Capture the cell that displays the provided text and extract its (X, Y) central coordinate. 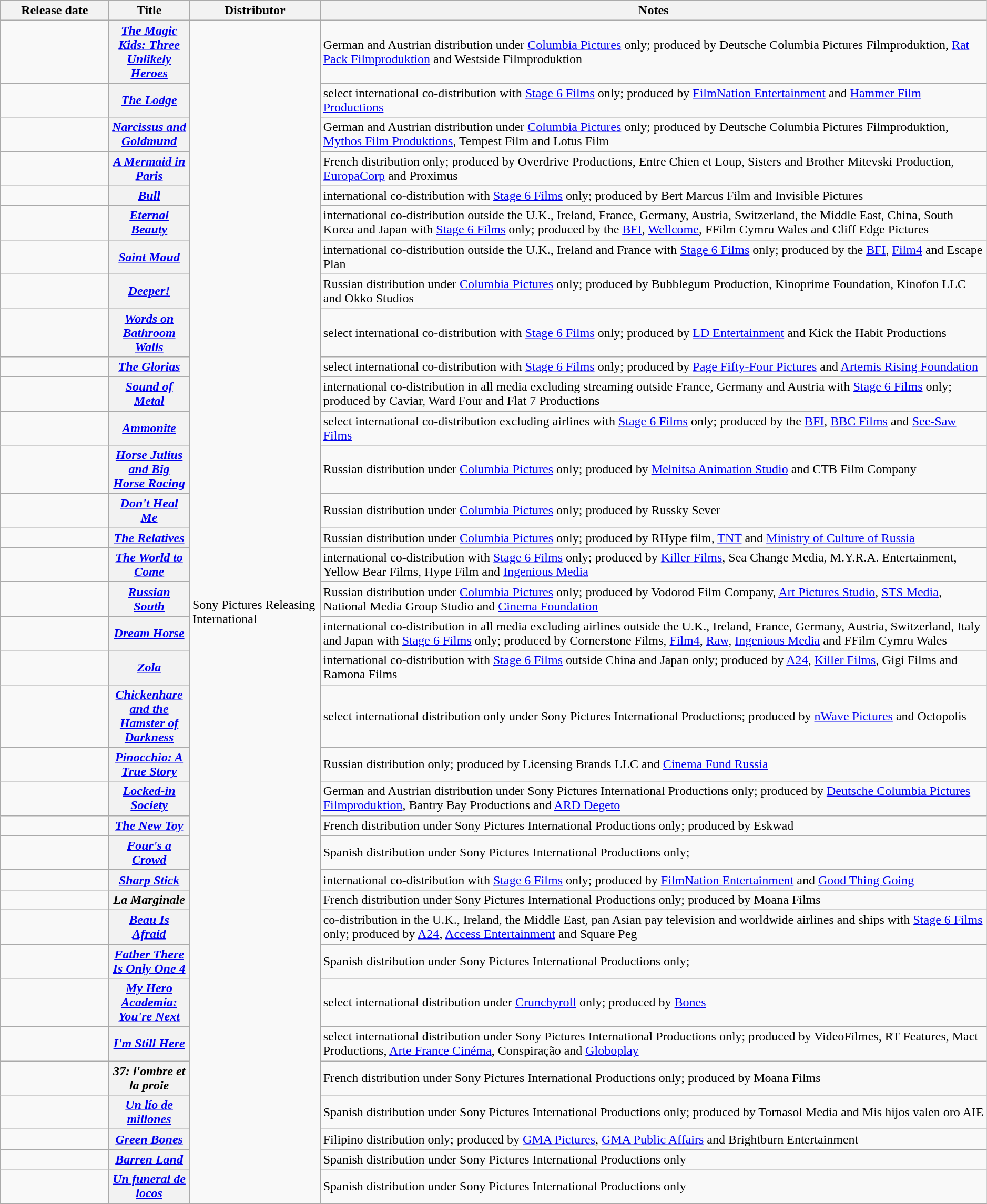
international co-distribution with Stage 6 Films outside China and Japan only; produced by A24, Killer Films, Gigi Films and Ramona Films (653, 668)
The New Toy (149, 825)
Russian distribution under Columbia Pictures only; produced by Bubblegum Production, Kinoprime Foundation, Kinofon LLC and Okko Studios (653, 291)
Title (149, 11)
37: l'ombre et la proie (149, 1078)
Green Bones (149, 1139)
Un funeral de locos (149, 1186)
Russian distribution under Columbia Pictures only; produced by RHype film, TNT and Ministry of Culture of Russia (653, 538)
Eternal Beauty (149, 223)
Notes (653, 11)
The Glorias (149, 366)
Narcissus and Goldmund (149, 135)
Barren Land (149, 1159)
Sound of Metal (149, 393)
Sony Pictures Releasing International (255, 612)
French distribution only; produced by Overdrive Productions, Entre Chien et Loup, Sisters and Brother Mitevski Production, EuropaCorp and Proximus (653, 168)
Saint Maud (149, 257)
Locked-in Society (149, 798)
Father There Is Only One 4 (149, 961)
Four's a Crowd (149, 853)
French distribution under Sony Pictures International Productions only; produced by Eskwad (653, 825)
The Relatives (149, 538)
Deeper! (149, 291)
Chickenhare and the Hamster of Darkness (149, 716)
Un lío de millones (149, 1113)
La Marginale (149, 900)
Filipino distribution only; produced by GMA Pictures, GMA Public Affairs and Brightburn Entertainment (653, 1139)
Words on Bathroom Walls (149, 332)
Release date (55, 11)
international co-distribution with Stage 6 Films only; produced by FilmNation Entertainment and Good Thing Going (653, 880)
Spanish distribution under Sony Pictures International Productions only; produced by Tornasol Media and Mis hijos valen oro AIE (653, 1113)
The Magic Kids: Three Unlikely Heroes (149, 52)
select international co-distribution with Stage 6 Films only; produced by LD Entertainment and Kick the Habit Productions (653, 332)
Ammonite (149, 428)
I'm Still Here (149, 1044)
select international distribution only under Sony Pictures International Productions; produced by nWave Pictures and Octopolis (653, 716)
The World to Come (149, 565)
select international distribution under Crunchyroll only; produced by Bones (653, 1003)
Russian distribution under Columbia Pictures only; produced by Melnitsa Animation Studio and CTB Film Company (653, 470)
Dream Horse (149, 633)
Russian distribution only; produced by Licensing Brands LLC and Cinema Fund Russia (653, 764)
select international co-distribution with Stage 6 Films only; produced by Page Fifty-Four Pictures and Artemis Rising Foundation (653, 366)
Bull (149, 196)
My Hero Academia: You're Next (149, 1003)
select international co-distribution excluding airlines with Stage 6 Films only; produced by the BFI, BBC Films and See-Saw Films (653, 428)
Distributor (255, 11)
international co-distribution outside the U.K., Ireland and France with Stage 6 Films only; produced by the BFI, Film4 and Escape Plan (653, 257)
A Mermaid in Paris (149, 168)
Zola (149, 668)
Don't Heal Me (149, 511)
select international co-distribution with Stage 6 Films only; produced by FilmNation Entertainment and Hammer Film Productions (653, 100)
international co-distribution with Stage 6 Films only; produced by Bert Marcus Film and Invisible Pictures (653, 196)
Beau Is Afraid (149, 926)
The Lodge (149, 100)
Pinocchio: A True Story (149, 764)
Russian South (149, 599)
Russian distribution under Columbia Pictures only; produced by Russky Sever (653, 511)
Sharp Stick (149, 880)
Horse Julius and Big Horse Racing (149, 470)
